Determine the [x, y] coordinate at the center of the cell enclosing the given text.  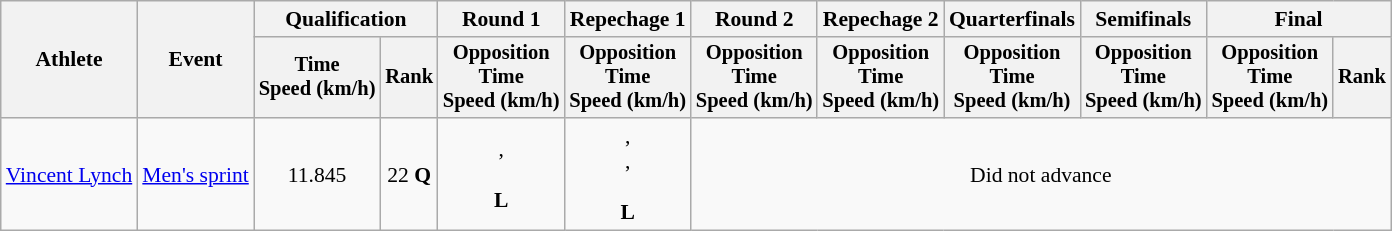
Repechage 2 [880, 19]
Final [1299, 19]
Qualification [346, 19]
11.845 [318, 174]
Did not advance [1041, 174]
Quarterfinals [1012, 19]
TimeSpeed (km/h) [318, 78]
Men's sprint [196, 174]
Round 1 [502, 19]
Semifinals [1144, 19]
Vincent Lynch [70, 174]
, L [502, 174]
Event [196, 60]
Repechage 1 [628, 19]
, ,L [628, 174]
Athlete [70, 60]
Round 2 [754, 19]
22 Q [409, 174]
